Provide the [x, y] coordinate of the cell's center where the given text is located.  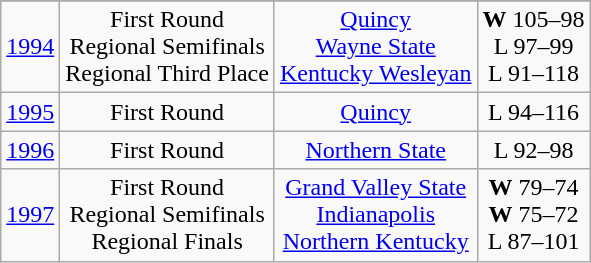
Grand Valley StateIndianapolisNorthern Kentucky [376, 215]
W 79–74W 75–72L 87–101 [534, 215]
1997 [30, 215]
W 105–98L 97–99 L 91–118 [534, 47]
First Round Regional SemifinalsRegional Third Place [168, 47]
L 92–98 [534, 150]
Quincy [376, 112]
First RoundRegional SemifinalsRegional Finals [168, 215]
1994 [30, 47]
1995 [30, 112]
QuincyWayne StateKentucky Wesleyan [376, 47]
1996 [30, 150]
L 94–116 [534, 112]
Northern State [376, 150]
